Provide the [X, Y] coordinate of the cell's center where the given text is located.  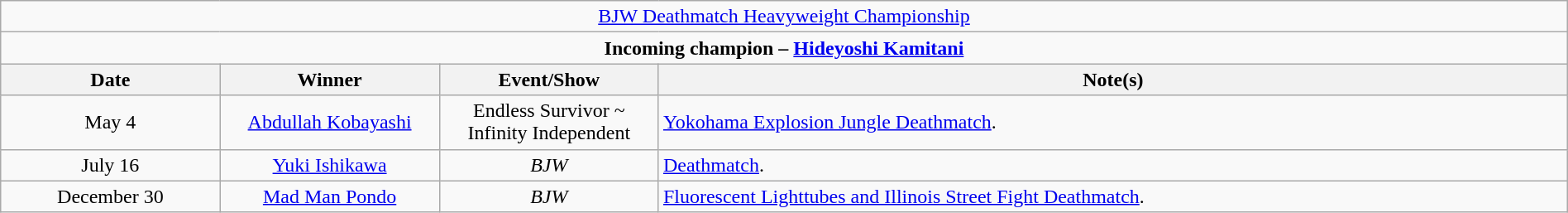
July 16 [111, 165]
Abdullah Kobayashi [329, 123]
Mad Man Pondo [329, 196]
Endless Survivor ~ Infinity Independent [549, 123]
Incoming champion – Hideyoshi Kamitani [784, 48]
Note(s) [1113, 80]
Yokohama Explosion Jungle Deathmatch. [1113, 123]
BJW Deathmatch Heavyweight Championship [784, 17]
December 30 [111, 196]
Fluorescent Lighttubes and Illinois Street Fight Deathmatch. [1113, 196]
May 4 [111, 123]
Deathmatch. [1113, 165]
Yuki Ishikawa [329, 165]
Date [111, 80]
Event/Show [549, 80]
Winner [329, 80]
